From the cell containing the given text, extract its center point as (X, Y) coordinate. 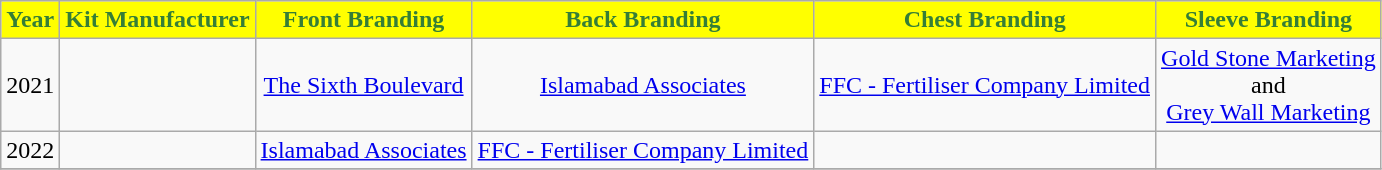
Front Branding (364, 20)
Chest Branding (985, 20)
2021 (30, 85)
Back Branding (643, 20)
Year (30, 20)
Sleeve Branding (1269, 20)
Kit Manufacturer (158, 20)
2022 (30, 150)
Gold Stone Marketing and Grey Wall Marketing (1269, 85)
The Sixth Boulevard (364, 85)
